Locate the cell with the specified text and output its [X, Y] center coordinate. 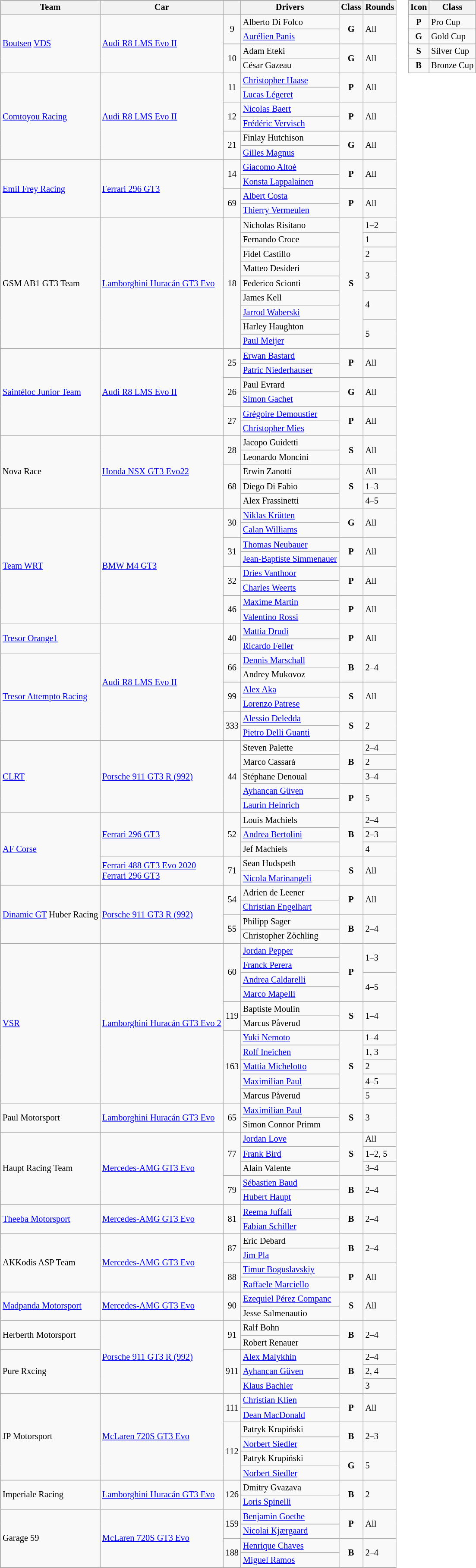
46 [232, 610]
Saintéloc Junior Team [50, 392]
Gilles Magnus [290, 153]
Sébastien Baud [290, 1183]
87 [232, 1248]
1, 3 [380, 1052]
Ezequiel Pérez Companc [290, 1299]
Miguel Ramos [290, 1560]
Herberth Motorsport [50, 1335]
Finlay Hutchison [290, 138]
69 [232, 203]
21 [232, 146]
77 [232, 1154]
Eric Debard [290, 1241]
163 [232, 1067]
Lucas Légeret [290, 95]
Nicolai Kjærgaard [290, 1531]
AF Corse [50, 849]
Dries Vanthoor [290, 573]
Alberto Di Folco [290, 22]
Pure Rxcing [50, 1372]
1–2, 5 [380, 1154]
79 [232, 1190]
Fernando Croce [290, 240]
112 [232, 1451]
68 [232, 486]
81 [232, 1219]
Philipp Sager [290, 922]
Ferrari 488 GT3 Evo 2020 Ferrari 296 GT3 [162, 871]
Calan Williams [290, 530]
Adam Eteki [290, 51]
Nova Race [50, 472]
88 [232, 1277]
65 [232, 1117]
Madpanda Motorsport [50, 1306]
Thomas Neubauer [290, 545]
Theeba Motorsport [50, 1219]
Jarrod Waberski [290, 312]
Pietro Delli Guanti [290, 733]
Robert Renauer [290, 1343]
Stéphane Denoual [290, 776]
GSM AB1 GT3 Team [50, 283]
Fidel Castillo [290, 254]
Mattia Michelotto [290, 1067]
Erwan Bastard [290, 356]
25 [232, 363]
Maxime Martin [290, 603]
119 [232, 1016]
Boutsen VDS [50, 44]
Simon Connor Primm [290, 1125]
Team WRT [50, 566]
Christian Klien [290, 1401]
11 [232, 87]
Reema Juffali [290, 1212]
2, 4 [380, 1371]
Marco Mapelli [290, 994]
Alex Malykhin [290, 1357]
Bronze Cup [452, 66]
Paul Meijer [290, 341]
Benjamin Goethe [290, 1517]
Car [162, 8]
Nicola Marinangeli [290, 878]
Andrea Caldarelli [290, 980]
10 [232, 59]
Icon [419, 8]
Giacomo Altoè [290, 167]
26 [232, 392]
Konsta Lappalainen [290, 182]
Alain Valente [290, 1168]
Hubert Haupt [290, 1197]
Louis Machiels [290, 820]
Honda NSX GT3 Evo22 [162, 472]
Alessio Deledda [290, 719]
Paul Motorsport [50, 1117]
Albert Costa [290, 196]
Christian Engelhart [290, 907]
Marco Cassarà [290, 762]
Nicolas Baert [290, 109]
Haupt Racing Team [50, 1168]
31 [232, 552]
Garage 59 [50, 1538]
Ralf Bohn [290, 1328]
Valentino Rossi [290, 617]
Sean Hudspeth [290, 864]
Yuki Nemoto [290, 1038]
Klaus Bachler [290, 1386]
Laurin Heinrich [290, 806]
Jean-Baptiste Simmenauer [290, 559]
Aurélien Panis [290, 37]
Fabian Schiller [290, 1227]
Dinamic GT Huber Racing [50, 915]
40 [232, 639]
Lorenzo Patrese [290, 704]
BMW M4 GT3 [162, 566]
Federico Scionti [290, 283]
Patric Niederhauser [290, 370]
28 [232, 450]
1–2 [380, 225]
James Kell [290, 298]
Leonardo Moncini [290, 457]
Rolf Ineichen [290, 1052]
Steven Palette [290, 748]
Simon Gachet [290, 399]
Gold Cup [452, 37]
Paul Evrard [290, 385]
Pro Cup [452, 22]
333 [232, 726]
Dmitry Gvazava [290, 1488]
Drivers [290, 8]
99 [232, 697]
Matteo Desideri [290, 269]
12 [232, 116]
Team [50, 8]
Harley Haughton [290, 327]
Timur Boguslavskiy [290, 1270]
Thierry Vermeulen [290, 211]
91 [232, 1335]
32 [232, 580]
Andrea Bertolini [290, 835]
Niklas Krütten [290, 516]
126 [232, 1495]
14 [232, 174]
52 [232, 835]
Ricardo Feller [290, 646]
Dean MacDonald [290, 1415]
911 [232, 1372]
55 [232, 929]
Imperiale Racing [50, 1495]
Diego Di Fabio [290, 486]
71 [232, 871]
Jordan Pepper [290, 951]
Christopher Mies [290, 429]
Mattia Drudi [290, 632]
111 [232, 1408]
Jef Machiels [290, 849]
Grégoire Demoustier [290, 414]
Silver Cup [452, 51]
Nicholas Risitano [290, 225]
AKKodis ASP Team [50, 1262]
VSR [50, 1023]
Jordan Love [290, 1139]
159 [232, 1524]
Andrey Mukovoz [290, 675]
Jim Pla [290, 1255]
Rounds [380, 8]
27 [232, 421]
30 [232, 523]
JP Motorsport [50, 1437]
Erwin Zanotti [290, 472]
9 [232, 29]
54 [232, 900]
90 [232, 1306]
60 [232, 973]
Jesse Salmenautio [290, 1314]
Alex Aka [290, 689]
Charles Weerts [290, 588]
Henrique Chaves [290, 1546]
Jacopo Guidetti [290, 443]
Christopher Zöchling [290, 936]
Frank Bird [290, 1154]
Christopher Haase [290, 80]
1 [380, 240]
Adrien de Leener [290, 893]
Emil Frey Racing [50, 189]
44 [232, 776]
66 [232, 667]
Tresor Attempto Racing [50, 697]
Tresor Orange1 [50, 639]
Alex Frassinetti [290, 501]
188 [232, 1553]
Loris Spinelli [290, 1502]
César Gazeau [290, 66]
Frédéric Vervisch [290, 124]
Comtoyou Racing [50, 116]
Dennis Marschall [290, 660]
Baptiste Moulin [290, 1009]
Raffaele Marciello [290, 1284]
18 [232, 283]
Lamborghini Huracán GT3 Evo 2 [162, 1023]
CLRT [50, 776]
Franck Perera [290, 965]
